Pinpoint the cell where the given text exists, returning its [X, Y] midpoint coordinate. 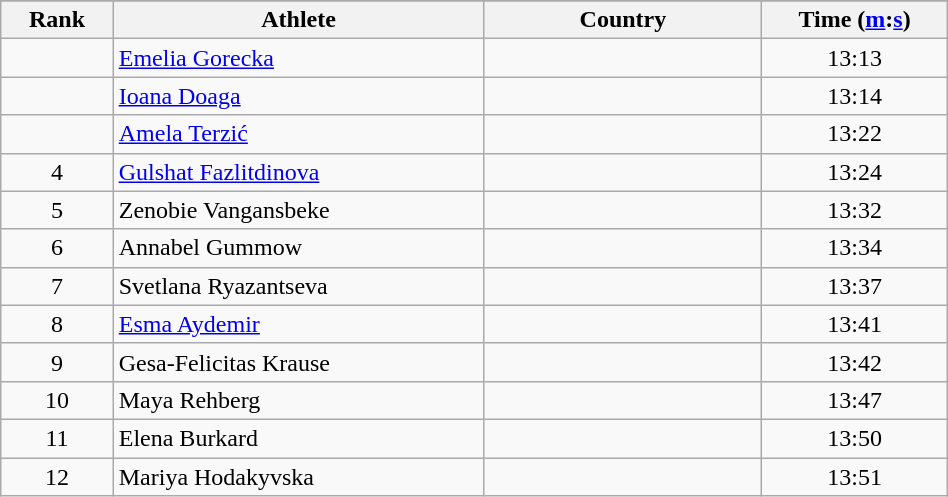
13:13 [854, 58]
Annabel Gummow [298, 248]
10 [57, 400]
Amela Terzić [298, 134]
Ioana Doaga [298, 96]
Gulshat Fazlitdinova [298, 172]
13:37 [854, 286]
9 [57, 362]
13:24 [854, 172]
Country [623, 20]
Rank [57, 20]
11 [57, 438]
4 [57, 172]
13:41 [854, 324]
13:42 [854, 362]
7 [57, 286]
Svetlana Ryazantseva [298, 286]
Maya Rehberg [298, 400]
8 [57, 324]
13:34 [854, 248]
13:47 [854, 400]
13:51 [854, 477]
6 [57, 248]
5 [57, 210]
Athlete [298, 20]
Mariya Hodakyvska [298, 477]
12 [57, 477]
13:14 [854, 96]
Gesa-Felicitas Krause [298, 362]
Time (m:s) [854, 20]
Esma Aydemir [298, 324]
13:22 [854, 134]
Emelia Gorecka [298, 58]
13:50 [854, 438]
13:32 [854, 210]
Elena Burkard [298, 438]
Zenobie Vangansbeke [298, 210]
